Return [x, y] of the center of cell containing provided text 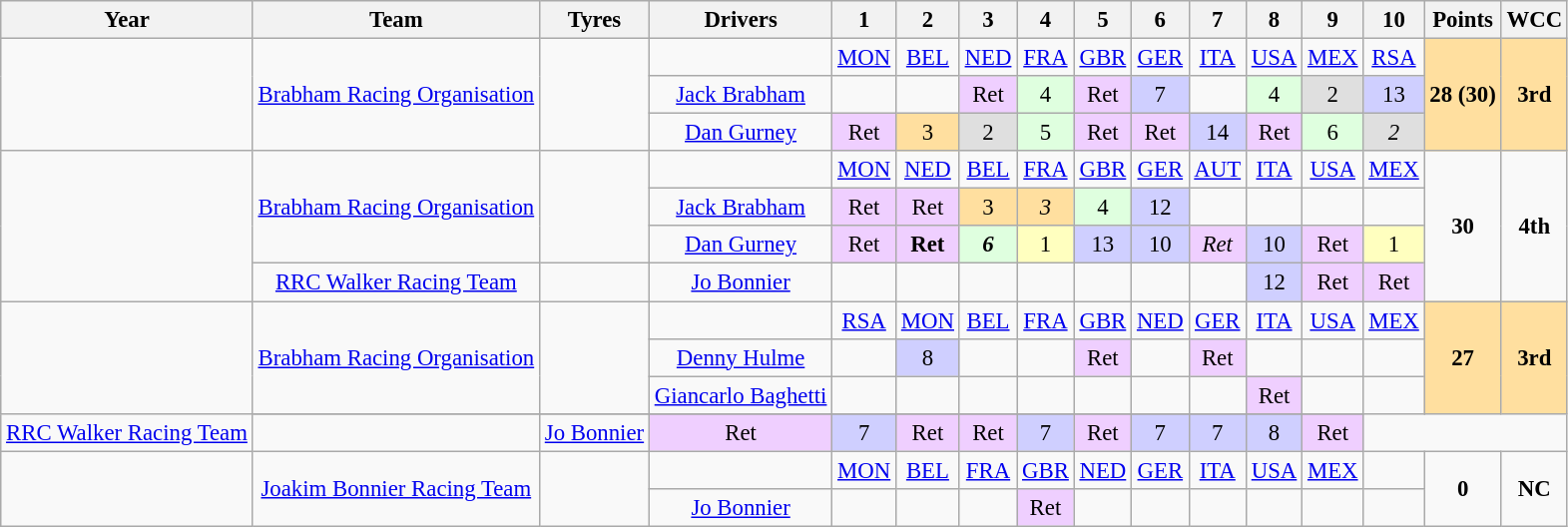
9 [1333, 20]
WCC [1534, 20]
4th [1534, 226]
Denny Hulme [741, 357]
Giancarlo Baghetti [741, 395]
14 [1218, 133]
Tyres [594, 20]
30 [1463, 226]
Joakim Bonnier Racing Team [395, 489]
Drivers [741, 20]
0 [1463, 489]
AUT [1218, 170]
28 (30) [1463, 96]
Points [1463, 20]
Team [395, 20]
Year [127, 20]
NC [1534, 489]
27 [1463, 357]
